Return (X, Y) of the center of cell containing provided text 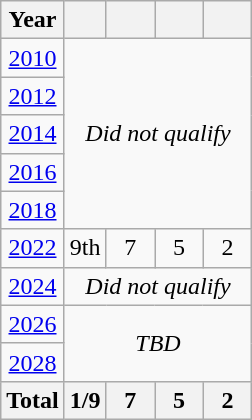
9th (85, 248)
2022 (33, 248)
TBD (158, 343)
2028 (33, 362)
2014 (33, 134)
2018 (33, 210)
2016 (33, 172)
2010 (33, 58)
Total (33, 400)
1/9 (85, 400)
2024 (33, 286)
Year (33, 20)
2026 (33, 324)
2012 (33, 96)
